Determine the (X, Y) coordinate at the center of the cell enclosing the given text.  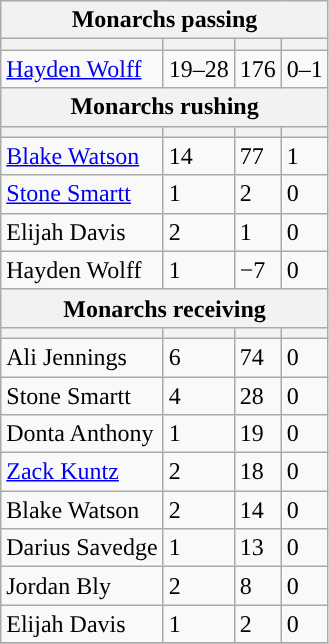
74 (258, 357)
Ali Jennings (82, 357)
18 (258, 472)
13 (258, 548)
4 (198, 395)
8 (258, 586)
Jordan Bly (82, 586)
Monarchs rushing (165, 107)
Darius Savedge (82, 548)
−7 (258, 270)
Zack Kuntz (82, 472)
Donta Anthony (82, 434)
77 (258, 156)
19–28 (198, 69)
6 (198, 357)
176 (258, 69)
Monarchs passing (165, 20)
28 (258, 395)
0–1 (304, 69)
Monarchs receiving (165, 308)
19 (258, 434)
